Return [x, y] of the center of cell containing provided text 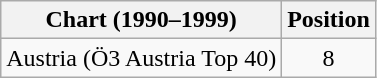
8 [329, 58]
Austria (Ö3 Austria Top 40) [142, 58]
Chart (1990–1999) [142, 20]
Position [329, 20]
